For the text-containing cell, return its midpoint in [X, Y] coordinate format. 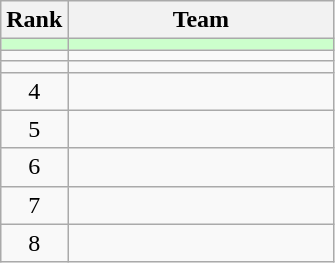
8 [34, 243]
5 [34, 129]
6 [34, 167]
7 [34, 205]
4 [34, 91]
Rank [34, 20]
Team [201, 20]
